Determine the [X, Y] coordinate at the center of the cell enclosing the given text.  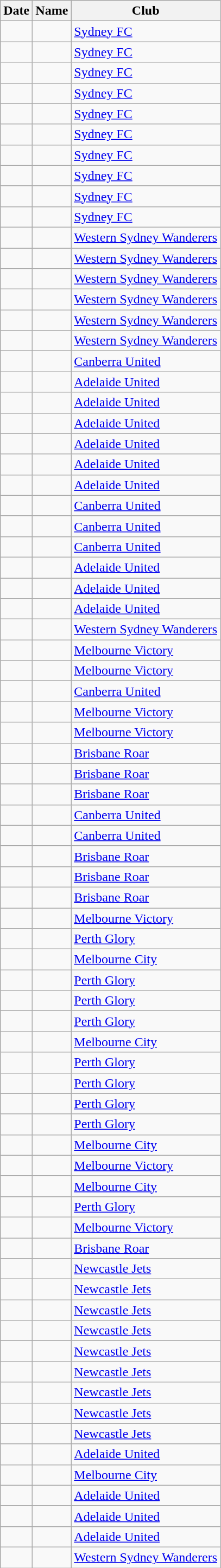
Club [146, 11]
Name [52, 11]
Date [16, 11]
